Search for the cell housing the specified text and yield its [X, Y] center coordinate. 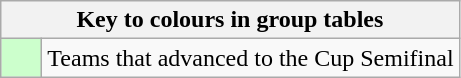
Teams that advanced to the Cup Semifinal [250, 58]
Key to colours in group tables [230, 20]
